Identify which cell holds the provided text, then report its (X, Y) central coordinate. 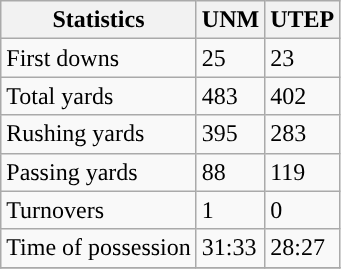
UNM (230, 20)
88 (230, 172)
Total yards (99, 96)
Time of possession (99, 248)
395 (230, 134)
Rushing yards (99, 134)
First downs (99, 58)
0 (302, 210)
Turnovers (99, 210)
UTEP (302, 20)
25 (230, 58)
28:27 (302, 248)
23 (302, 58)
483 (230, 96)
Passing yards (99, 172)
1 (230, 210)
283 (302, 134)
402 (302, 96)
119 (302, 172)
Statistics (99, 20)
31:33 (230, 248)
